Search for the cell housing the specified text and yield its [X, Y] center coordinate. 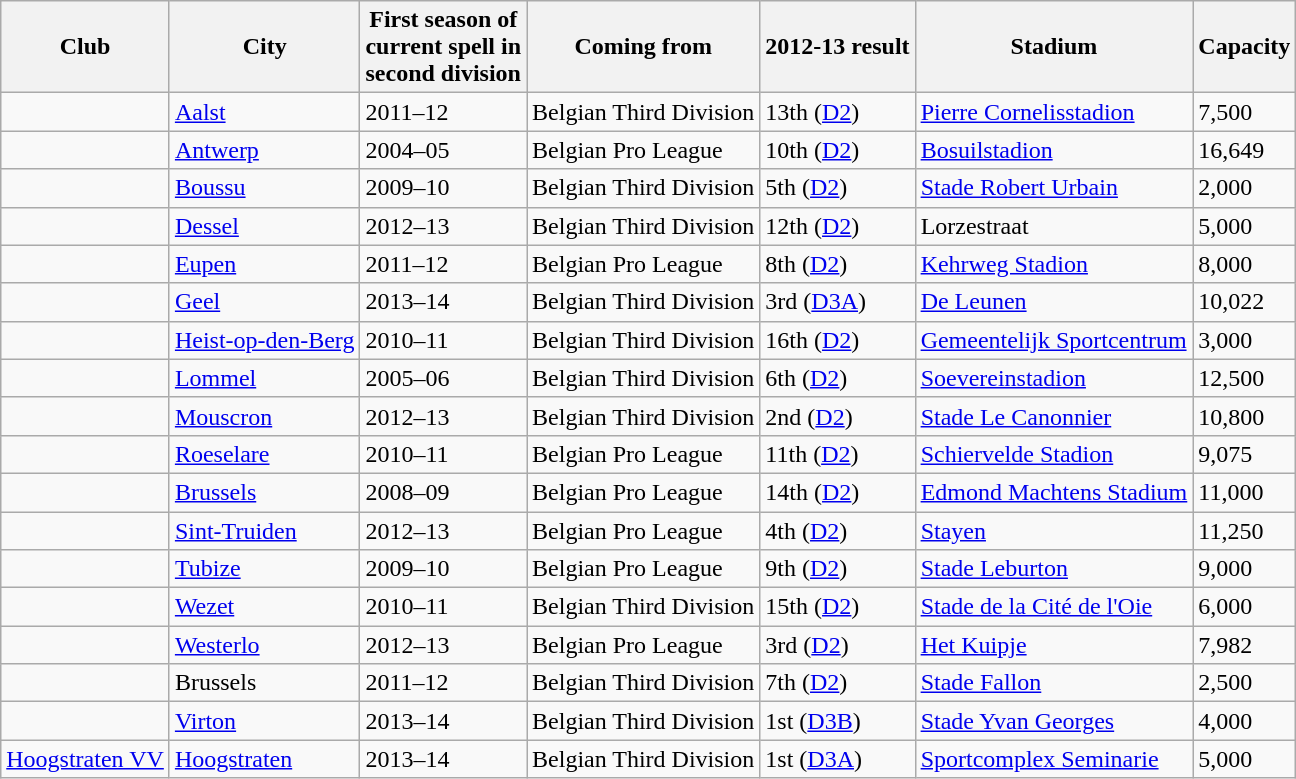
Stade Fallon [1054, 683]
Pierre Cornelisstadion [1054, 112]
Stade de la Cité de l'Oie [1054, 607]
Heist-op-den-Berg [264, 340]
14th (D2) [838, 492]
Sportcomplex Seminarie [1054, 759]
9,000 [1244, 569]
2005–06 [444, 378]
Aalst [264, 112]
10,800 [1244, 416]
9th (D2) [838, 569]
11,250 [1244, 531]
Hoogstraten [264, 759]
Capacity [1244, 47]
11,000 [1244, 492]
Antwerp [264, 150]
Dessel [264, 226]
8th (D2) [838, 264]
11th (D2) [838, 454]
City [264, 47]
Het Kuipje [1054, 645]
2,500 [1244, 683]
Boussu [264, 188]
2004–05 [444, 150]
Stade Robert Urbain [1054, 188]
10,022 [1244, 302]
1st (D3B) [838, 721]
Gemeentelijk Sportcentrum [1054, 340]
Kehrweg Stadion [1054, 264]
7th (D2) [838, 683]
16th (D2) [838, 340]
Edmond Machtens Stadium [1054, 492]
13th (D2) [838, 112]
10th (D2) [838, 150]
5th (D2) [838, 188]
12th (D2) [838, 226]
3rd (D2) [838, 645]
Schiervelde Stadion [1054, 454]
2012-13 result [838, 47]
Roeselare [264, 454]
3rd (D3A) [838, 302]
2nd (D2) [838, 416]
Stadium [1054, 47]
15th (D2) [838, 607]
Bosuilstadion [1054, 150]
16,649 [1244, 150]
4th (D2) [838, 531]
7,982 [1244, 645]
Club [86, 47]
Stade Leburton [1054, 569]
Lorzestraat [1054, 226]
Coming from [644, 47]
8,000 [1244, 264]
Geel [264, 302]
Hoogstraten VV [86, 759]
Mouscron [264, 416]
2,000 [1244, 188]
12,500 [1244, 378]
9,075 [1244, 454]
First season of current spell in second division [444, 47]
Eupen [264, 264]
3,000 [1244, 340]
Stade Yvan Georges [1054, 721]
Stayen [1054, 531]
Virton [264, 721]
6th (D2) [838, 378]
2008–09 [444, 492]
De Leunen [1054, 302]
Sint-Truiden [264, 531]
4,000 [1244, 721]
Stade Le Canonnier [1054, 416]
Tubize [264, 569]
1st (D3A) [838, 759]
6,000 [1244, 607]
Westerlo [264, 645]
7,500 [1244, 112]
Soevereinstadion [1054, 378]
Lommel [264, 378]
Wezet [264, 607]
